Return (x, y) of the center of cell containing provided text 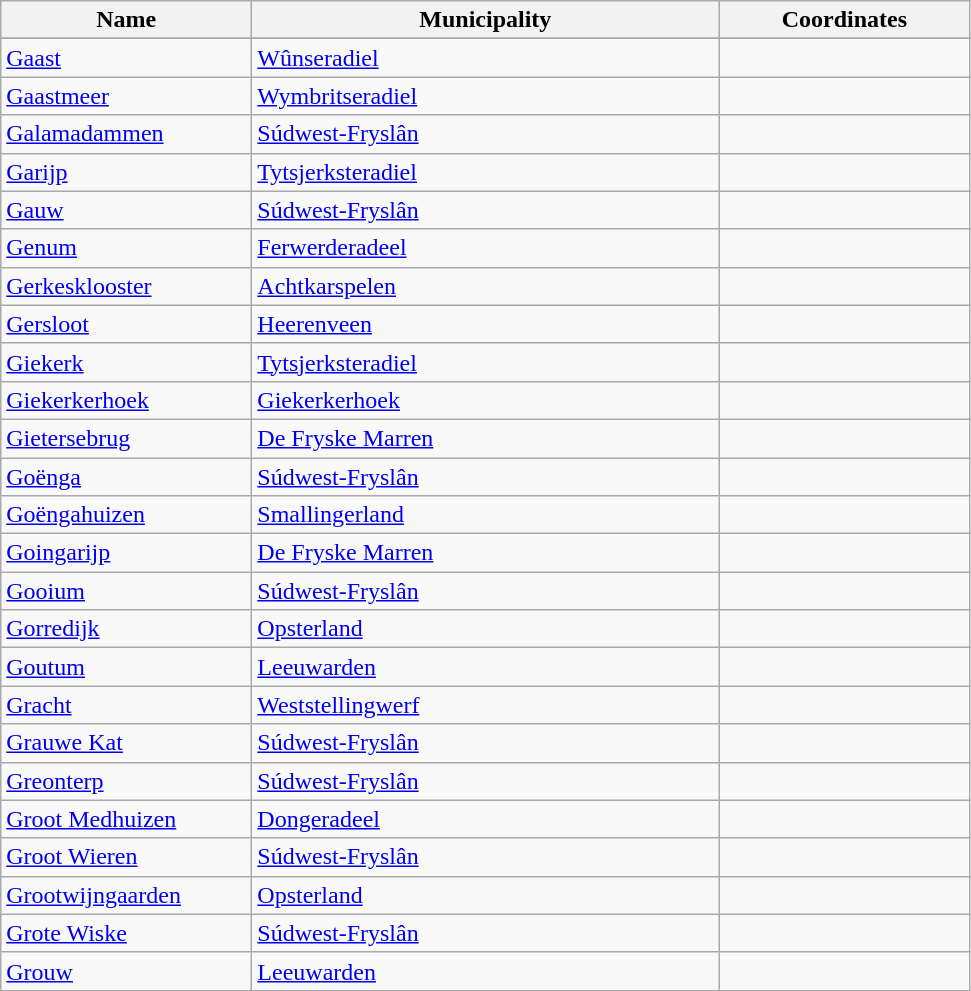
Municipality (486, 20)
Coordinates (844, 20)
Galamadammen (126, 134)
Grouw (126, 971)
Weststellingwerf (486, 705)
Goënga (126, 477)
Wûnseradiel (486, 58)
Gaastmeer (126, 96)
Gooium (126, 591)
Goutum (126, 667)
Garijp (126, 172)
Gietersebrug (126, 438)
Gerkesklooster (126, 286)
Gorredijk (126, 629)
Giekerk (126, 362)
Dongeradeel (486, 819)
Goingarijp (126, 553)
Gaast (126, 58)
Wymbritseradiel (486, 96)
Grauwe Kat (126, 743)
Ferwerderadeel (486, 248)
Name (126, 20)
Groot Medhuizen (126, 819)
Smallingerland (486, 515)
Genum (126, 248)
Achtkarspelen (486, 286)
Grote Wiske (126, 933)
Greonterp (126, 781)
Grootwijngaarden (126, 895)
Goëngahuizen (126, 515)
Gersloot (126, 324)
Groot Wieren (126, 857)
Gauw (126, 210)
Gracht (126, 705)
Heerenveen (486, 324)
